Detect which cell encompasses the target text, then output its (x, y) center coordinate. 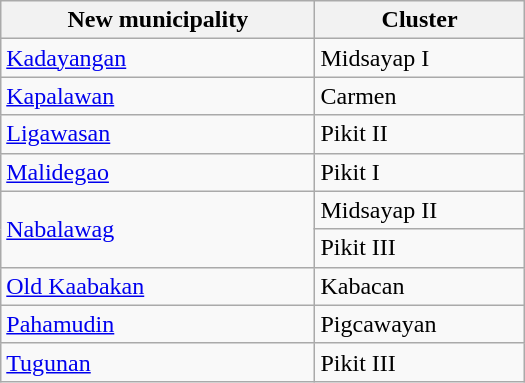
Malidegao (158, 172)
Carmen (420, 96)
New municipality (158, 20)
Cluster (420, 20)
Kadayangan (158, 58)
Kapalawan (158, 96)
Old Kaabakan (158, 286)
Nabalawag (158, 229)
Pahamudin (158, 324)
Kabacan (420, 286)
Ligawasan (158, 134)
Pigcawayan (420, 324)
Tugunan (158, 362)
Midsayap II (420, 210)
Pikit II (420, 134)
Midsayap I (420, 58)
Pikit I (420, 172)
